Locate the cell with the specified text and output its (X, Y) center coordinate. 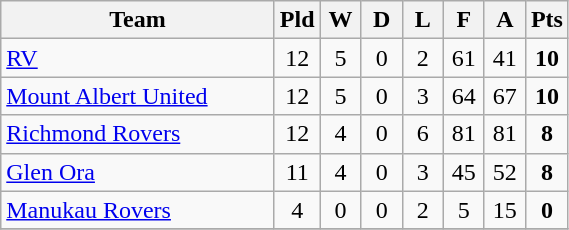
64 (464, 96)
41 (504, 58)
Richmond Rovers (138, 134)
D (382, 20)
Glen Ora (138, 172)
61 (464, 58)
Team (138, 20)
11 (297, 172)
Pts (546, 20)
RV (138, 58)
15 (504, 210)
52 (504, 172)
67 (504, 96)
6 (422, 134)
Mount Albert United (138, 96)
45 (464, 172)
L (422, 20)
Pld (297, 20)
Manukau Rovers (138, 210)
F (464, 20)
W (340, 20)
A (504, 20)
